Return (X, Y) of the center of cell containing provided text 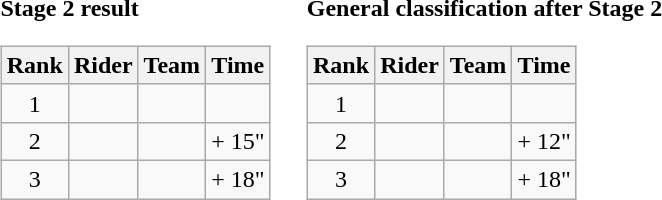
+ 12" (544, 141)
+ 15" (238, 141)
